Pinpoint the cell where the given text exists, returning its [x, y] midpoint coordinate. 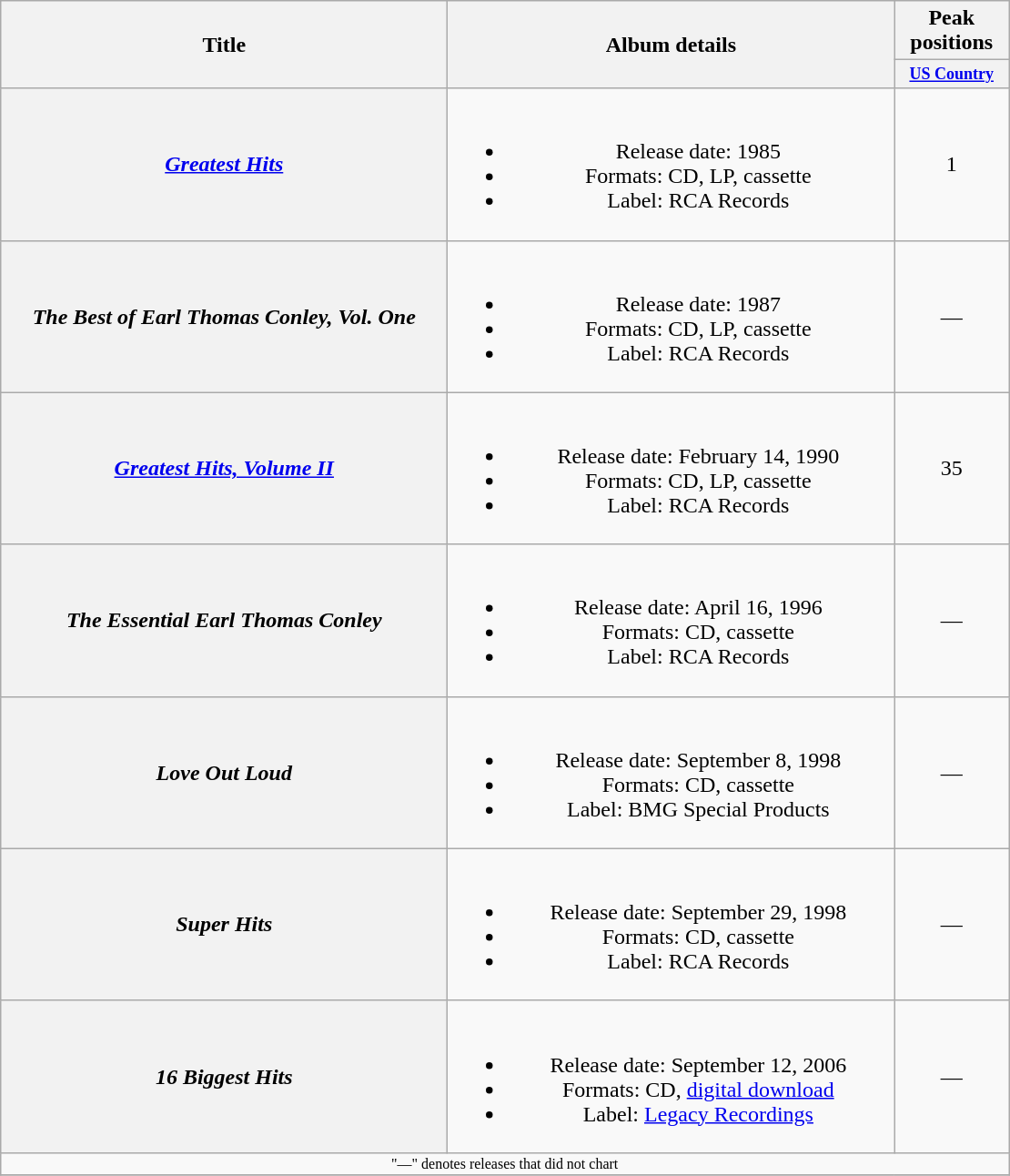
"—" denotes releases that did not chart [505, 1163]
Super Hits [224, 925]
Title [224, 45]
Peak positions [952, 31]
The Essential Earl Thomas Conley [224, 621]
Release date: September 8, 1998Formats: CD, cassetteLabel: BMG Special Products [672, 772]
Greatest Hits [224, 164]
US Country [952, 75]
Release date: September 12, 2006Formats: CD, digital downloadLabel: Legacy Recordings [672, 1076]
Release date: September 29, 1998Formats: CD, cassetteLabel: RCA Records [672, 925]
Release date: 1987Formats: CD, LP, cassetteLabel: RCA Records [672, 317]
16 Biggest Hits [224, 1076]
Release date: February 14, 1990Formats: CD, LP, cassetteLabel: RCA Records [672, 468]
The Best of Earl Thomas Conley, Vol. One [224, 317]
1 [952, 164]
Album details [672, 45]
Release date: 1985Formats: CD, LP, cassetteLabel: RCA Records [672, 164]
Love Out Loud [224, 772]
Release date: April 16, 1996Formats: CD, cassetteLabel: RCA Records [672, 621]
35 [952, 468]
Greatest Hits, Volume II [224, 468]
